Capture the cell that displays the provided text and extract its (X, Y) central coordinate. 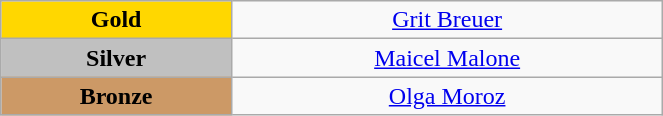
Bronze (116, 96)
Silver (116, 58)
Olga Moroz (446, 96)
Maicel Malone (446, 58)
Grit Breuer (446, 20)
Gold (116, 20)
